Identify which cell holds the provided text, then report its [X, Y] central coordinate. 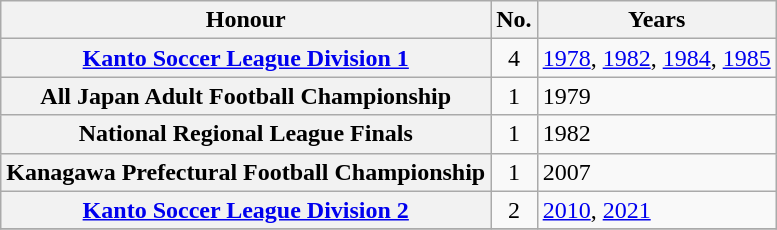
Kanto Soccer League Division 2 [246, 210]
Kanagawa Prefectural Football Championship [246, 172]
2007 [656, 172]
Years [656, 20]
2010, 2021 [656, 210]
National Regional League Finals [246, 134]
1982 [656, 134]
Honour [246, 20]
4 [514, 58]
1978, 1982, 1984, 1985 [656, 58]
2 [514, 210]
1979 [656, 96]
No. [514, 20]
All Japan Adult Football Championship [246, 96]
Kanto Soccer League Division 1 [246, 58]
